Search for the cell housing the specified text and yield its [x, y] center coordinate. 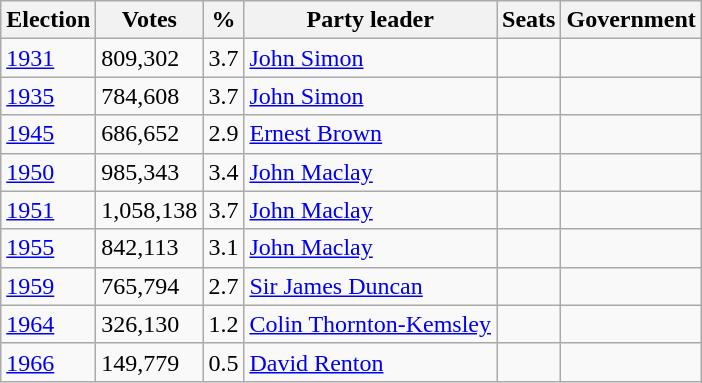
1964 [48, 324]
David Renton [370, 362]
Party leader [370, 20]
3.4 [224, 172]
Colin Thornton-Kemsley [370, 324]
1935 [48, 96]
1,058,138 [150, 210]
Ernest Brown [370, 134]
1966 [48, 362]
326,130 [150, 324]
686,652 [150, 134]
2.7 [224, 286]
Government [631, 20]
3.1 [224, 248]
1.2 [224, 324]
1945 [48, 134]
Seats [529, 20]
985,343 [150, 172]
Votes [150, 20]
1959 [48, 286]
1951 [48, 210]
1955 [48, 248]
149,779 [150, 362]
% [224, 20]
765,794 [150, 286]
842,113 [150, 248]
1950 [48, 172]
809,302 [150, 58]
1931 [48, 58]
Election [48, 20]
0.5 [224, 362]
784,608 [150, 96]
Sir James Duncan [370, 286]
2.9 [224, 134]
